Locate the cell with the specified text and output its [X, Y] center coordinate. 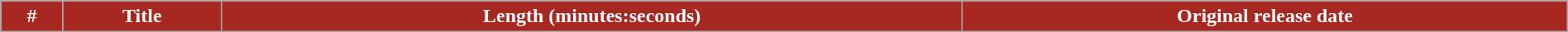
# [31, 16]
Length (minutes:seconds) [592, 16]
Original release date [1265, 16]
Title [142, 16]
